Return the [x, y] coordinate for the center point of the cell that contains the specified text.  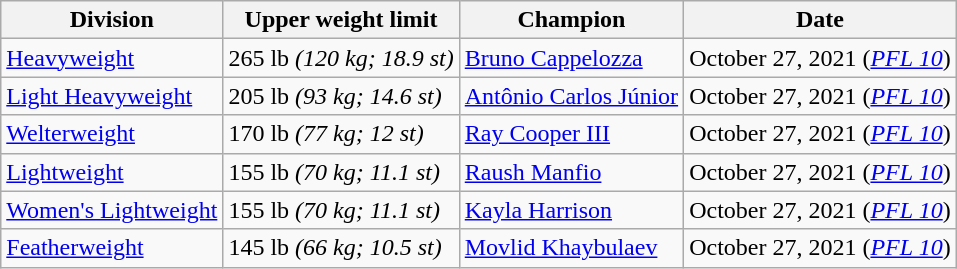
Movlid Khaybulaev [571, 248]
Kayla Harrison [571, 210]
Women's Lightweight [112, 210]
Date [820, 20]
Lightweight [112, 172]
Welterweight [112, 134]
265 lb (120 kg; 18.9 st) [341, 58]
Upper weight limit [341, 20]
170 lb (77 kg; 12 st) [341, 134]
145 lb (66 kg; 10.5 st) [341, 248]
Division [112, 20]
Raush Manfio [571, 172]
Antônio Carlos Júnior [571, 96]
Bruno Cappelozza [571, 58]
Heavyweight [112, 58]
Ray Cooper III [571, 134]
205 lb (93 kg; 14.6 st) [341, 96]
Champion [571, 20]
Light Heavyweight [112, 96]
Featherweight [112, 248]
